Return [x, y] of the center of cell containing provided text 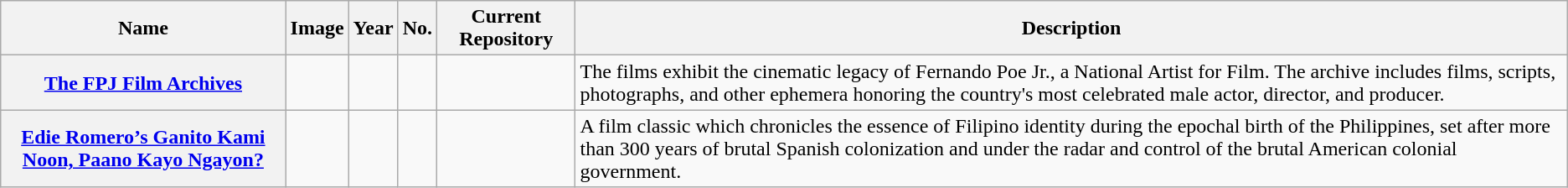
No. [417, 29]
The FPJ Film Archives [143, 82]
Edie Romero’s Ganito Kami Noon, Paano Kayo Ngayon? [143, 149]
Current Repository [506, 29]
Name [143, 29]
Image [317, 29]
Year [374, 29]
Description [1071, 29]
